Detect which cell encompasses the target text, then output its (X, Y) center coordinate. 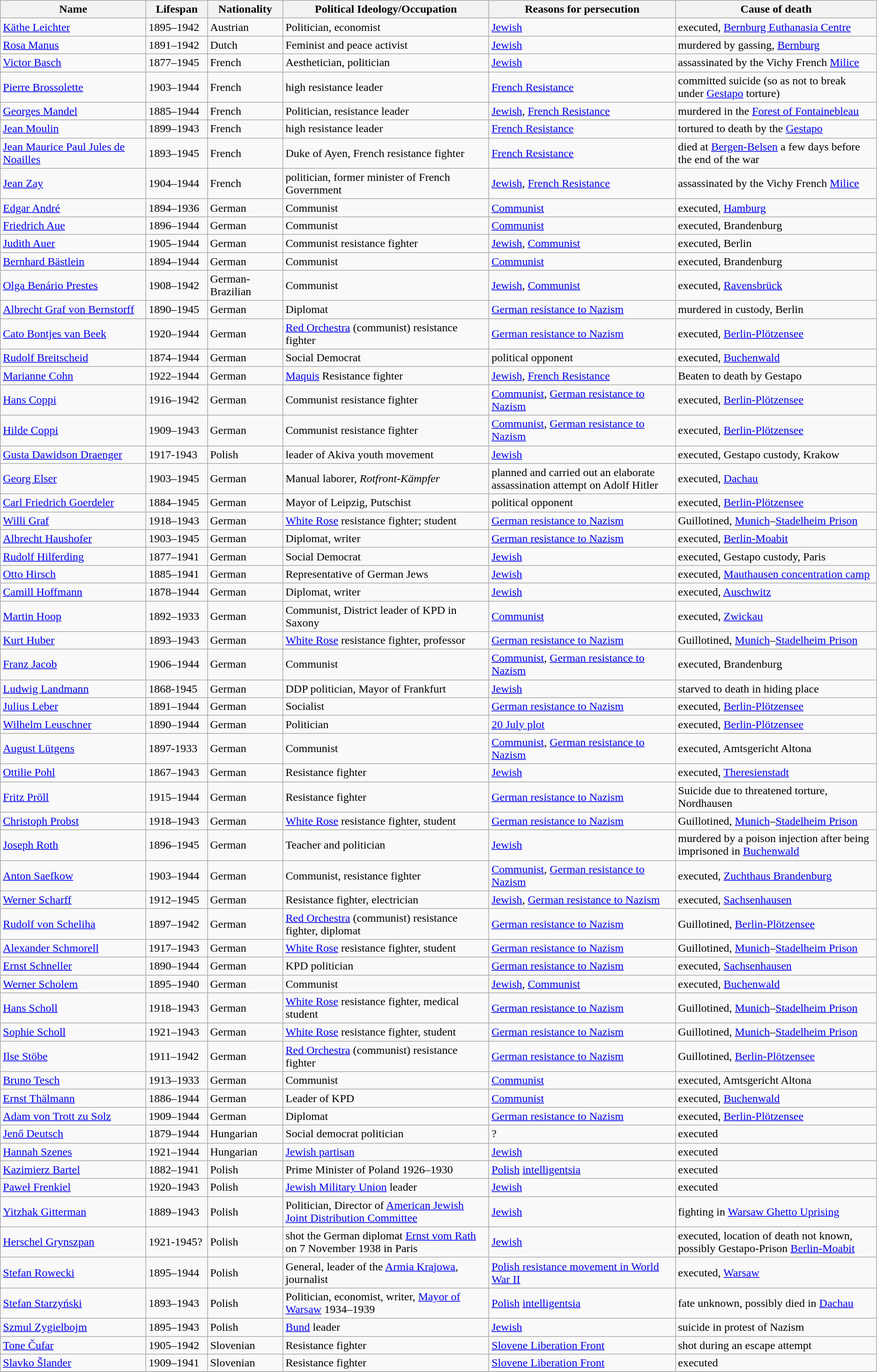
executed, Berlin (776, 243)
1891–1942 (177, 45)
Otto Hirsch (73, 574)
1877–1941 (177, 556)
1878–1944 (177, 592)
Käthe Leichter (73, 27)
Reasons for persecution (582, 9)
1877–1945 (177, 63)
Kazimierz Bartel (73, 1170)
1891–1944 (177, 707)
1921-1945? (177, 1242)
executed, Gestapo custody, Krakow (776, 455)
1892–1933 (177, 616)
executed, Zwickau (776, 616)
Albrecht Haushofer (73, 538)
Olga Benário Prestes (73, 286)
Representative of German Jews (386, 574)
Gusta Dawidson Draenger (73, 455)
1921–1944 (177, 1152)
politician, former minister of French Government (386, 184)
1906–1944 (177, 664)
Stefan Starzyński (73, 1303)
Manual laborer, Rotfront-Kämpfer (386, 479)
1904–1944 (177, 184)
20 July plot (582, 724)
Werner Scholem (73, 984)
1893–1945 (177, 153)
Maquis Resistance fighter (386, 376)
Communist, District leader of KPD in Saxony (386, 616)
Leader of KPD (386, 1098)
Politician, economist, writer, Mayor of Warsaw 1934–1939 (386, 1303)
Edgar André (73, 208)
murdered by gassing, Bernburg (776, 45)
planned and carried out an elaborate assassination attempt on Adolf Hitler (582, 479)
Bund leader (386, 1327)
Ilse Stöbe (73, 1056)
1895–1942 (177, 27)
Prime Minister of Poland 1926–1930 (386, 1170)
1920–1944 (177, 334)
Rudolf Breitscheid (73, 358)
1905–1944 (177, 243)
DDP politician, Mayor of Frankfurt (386, 689)
1895–1944 (177, 1273)
1917–1943 (177, 948)
executed, Hamburg (776, 208)
Szmul Zygielbojm (73, 1327)
Jewish Military Union leader (386, 1187)
1884–1945 (177, 503)
1915–1944 (177, 797)
Kurt Huber (73, 641)
Dutch (245, 45)
Joseph Roth (73, 845)
murdered in custody, Berlin (776, 310)
1895–1940 (177, 984)
1874–1944 (177, 358)
Slavko Šlander (73, 1363)
1879–1944 (177, 1134)
Politician (386, 724)
executed, Ravensbrück (776, 286)
shot the German diplomat Ernst vom Rath on 7 November 1938 in Paris (386, 1242)
1868-1945 (177, 689)
1896–1945 (177, 845)
Bruno Tesch (73, 1081)
Victor Basch (73, 63)
Beaten to death by Gestapo (776, 376)
Name (73, 9)
1896–1944 (177, 225)
Fritz Pröll (73, 797)
Politician, Director of American Jewish Joint Distribution Committee (386, 1212)
1909–1941 (177, 1363)
Bernhard Bästlein (73, 261)
1908–1942 (177, 286)
Rudolf Hilferding (73, 556)
executed, location of death not known, possibly Gestapo-Prison Berlin-Moabit (776, 1242)
Albrecht Graf von Bernstorff (73, 310)
White Rose resistance fighter; student (386, 521)
executed, Bernburg Euthanasia Centre (776, 27)
executed, Dachau (776, 479)
1889–1943 (177, 1212)
Teacher and politician (386, 845)
1921–1943 (177, 1032)
executed, Mauthausen concentration camp (776, 574)
August Lütgens (73, 749)
Jewish, German resistance to Nazism (582, 900)
1885–1944 (177, 111)
executed, Gestapo custody, Paris (776, 556)
Jean Maurice Paul Jules de Noailles (73, 153)
White Rose resistance fighter, medical student (386, 1008)
Austrian (245, 27)
Marianne Cohn (73, 376)
1886–1944 (177, 1098)
Mayor of Leipzig, Putschist (386, 503)
1916–1942 (177, 400)
leader of Akiva youth movement (386, 455)
Camill Hoffmann (73, 592)
Cause of death (776, 9)
1882–1941 (177, 1170)
Suicide due to threatened torture, Nordhausen (776, 797)
Ernst Thälmann (73, 1098)
Tone Čufar (73, 1345)
executed, Berlin-Moabit (776, 538)
Communist, resistance fighter (386, 875)
Pierre Brossolette (73, 87)
Aesthetician, politician (386, 63)
Friedrich Aue (73, 225)
1897-1933 (177, 749)
shot during an escape attempt (776, 1345)
murdered by a poison injection after being imprisoned in Buchenwald (776, 845)
Wilhelm Leuschner (73, 724)
Herschel Grynszpan (73, 1242)
Ottilie Pohl (73, 773)
Ludwig Landmann (73, 689)
Duke of Ayen, French resistance fighter (386, 153)
Jean Moulin (73, 129)
Resistance fighter, electrician (386, 900)
1913–1933 (177, 1081)
executed, Theresienstadt (776, 773)
1894–1944 (177, 261)
starved to death in hiding place (776, 689)
Carl Friedrich Goerdeler (73, 503)
fighting in Warsaw Ghetto Uprising (776, 1212)
Hans Scholl (73, 1008)
Polish resistance movement in World War II (582, 1273)
Social democrat politician (386, 1134)
Cato Bontjes van Beek (73, 334)
Christoph Probst (73, 821)
Alexander Schmorell (73, 948)
Political Ideology/Occupation (386, 9)
1922–1944 (177, 376)
? (582, 1134)
White Rose resistance fighter, professor (386, 641)
Judith Auer (73, 243)
Hannah Szenes (73, 1152)
Georges Mandel (73, 111)
1909–1943 (177, 430)
executed, Auschwitz (776, 592)
Politician, economist (386, 27)
1895–1943 (177, 1327)
Socialist (386, 707)
1894–1936 (177, 208)
Julius Leber (73, 707)
Politician, resistance leader (386, 111)
1920–1943 (177, 1187)
committed suicide (so as not to break under Gestapo torture) (776, 87)
1885–1941 (177, 574)
Ernst Schneller (73, 966)
executed, Zuchthaus Brandenburg (776, 875)
Feminist and peace activist (386, 45)
Anton Saefkow (73, 875)
fate unknown, possibly died in Dachau (776, 1303)
Jean Zay (73, 184)
Rosa Manus (73, 45)
Lifespan (177, 9)
suicide in protest of Nazism (776, 1327)
Stefan Rowecki (73, 1273)
Hilde Coppi (73, 430)
Hans Coppi (73, 400)
1917-1943 (177, 455)
1909–1944 (177, 1116)
Rudolf von Scheliha (73, 924)
Yitzhak Gitterman (73, 1212)
Jenő Deutsch (73, 1134)
1867–1943 (177, 773)
KPD politician (386, 966)
German-Brazilian (245, 286)
1905–1942 (177, 1345)
1911–1942 (177, 1056)
Red Orchestra (communist) resistance fighter, diplomat (386, 924)
Adam von Trott zu Solz (73, 1116)
tortured to death by the Gestapo (776, 129)
1890–1945 (177, 310)
Martin Hoop (73, 616)
Willi Graf (73, 521)
1897–1942 (177, 924)
Sophie Scholl (73, 1032)
Georg Elser (73, 479)
General, leader of the Armia Krajowa, journalist (386, 1273)
executed, Warsaw (776, 1273)
1899–1943 (177, 129)
Paweł Frenkiel (73, 1187)
Nationality (245, 9)
murdered in the Forest of Fontainebleau (776, 111)
Werner Scharff (73, 900)
1912–1945 (177, 900)
died at Bergen-Belsen a few days before the end of the war (776, 153)
Jewish partisan (386, 1152)
Franz Jacob (73, 664)
